Output the (x, y) coordinate of the center of the cell containing the given text.  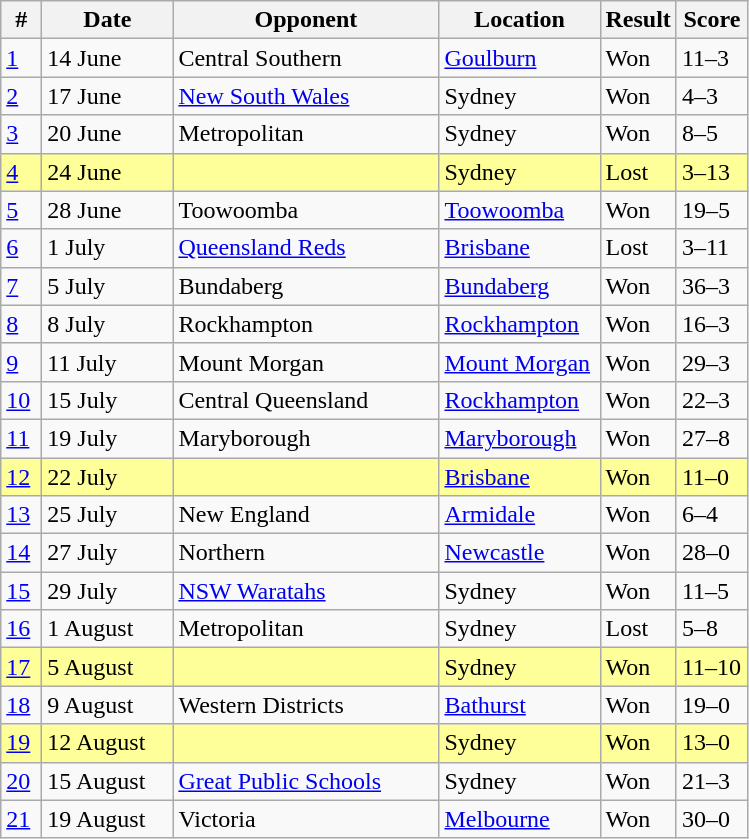
1 August (108, 629)
14 June (108, 58)
11–5 (712, 591)
Northern (306, 553)
Result (638, 20)
16 (22, 629)
19–0 (712, 705)
28 June (108, 210)
11–3 (712, 58)
Newcastle (520, 553)
19 (22, 743)
Central Queensland (306, 400)
Melbourne (520, 819)
Western Districts (306, 705)
Queensland Reds (306, 248)
New South Wales (306, 96)
13 (22, 515)
1 July (108, 248)
12 (22, 477)
21 (22, 819)
Score (712, 20)
29 July (108, 591)
Victoria (306, 819)
14 (22, 553)
21–3 (712, 781)
18 (22, 705)
15 August (108, 781)
8 (22, 324)
Location (520, 20)
Date (108, 20)
12 August (108, 743)
13–0 (712, 743)
9 August (108, 705)
10 (22, 400)
28–0 (712, 553)
11 July (108, 362)
11 (22, 438)
15 (22, 591)
20 (22, 781)
16–3 (712, 324)
NSW Waratahs (306, 591)
New England (306, 515)
Central Southern (306, 58)
Goulburn (520, 58)
5 (22, 210)
9 (22, 362)
# (22, 20)
8 July (108, 324)
1 (22, 58)
Great Public Schools (306, 781)
27–8 (712, 438)
6–4 (712, 515)
11–0 (712, 477)
30–0 (712, 819)
5 August (108, 667)
27 July (108, 553)
19 August (108, 819)
Opponent (306, 20)
17 (22, 667)
19 July (108, 438)
7 (22, 286)
5 July (108, 286)
8–5 (712, 134)
6 (22, 248)
2 (22, 96)
22 July (108, 477)
24 June (108, 172)
22–3 (712, 400)
19–5 (712, 210)
29–3 (712, 362)
17 June (108, 96)
3–13 (712, 172)
15 July (108, 400)
4 (22, 172)
11–10 (712, 667)
36–3 (712, 286)
4–3 (712, 96)
3–11 (712, 248)
25 July (108, 515)
Armidale (520, 515)
3 (22, 134)
5–8 (712, 629)
20 June (108, 134)
Bathurst (520, 705)
